Return (x, y) of the center of cell containing provided text 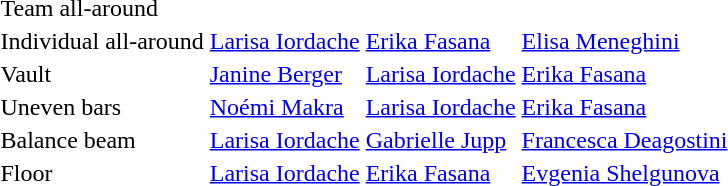
Noémi Makra (284, 107)
Gabrielle Jupp (440, 140)
Erika Fasana (440, 41)
Janine Berger (284, 74)
